Search for the cell housing the specified text and yield its [x, y] center coordinate. 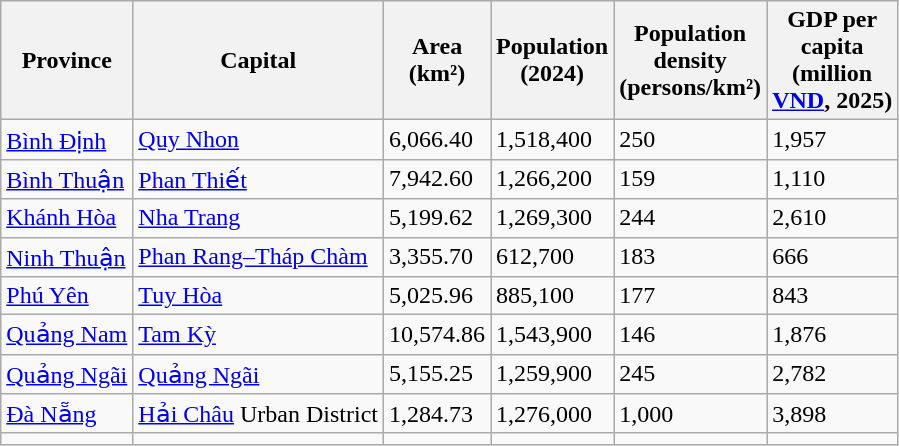
3,355.70 [438, 257]
1,259,900 [552, 374]
666 [832, 257]
1,000 [690, 414]
Province [67, 60]
Bình Thuận [67, 179]
Phan Thiết [258, 179]
885,100 [552, 296]
159 [690, 179]
GDP percapita(millionVND, 2025) [832, 60]
Khánh Hòa [67, 218]
6,066.40 [438, 140]
612,700 [552, 257]
3,898 [832, 414]
Ninh Thuận [67, 257]
2,610 [832, 218]
1,110 [832, 179]
Tuy Hòa [258, 296]
Quy Nhon [258, 140]
5,155.25 [438, 374]
10,574.86 [438, 335]
Đà Nẵng [67, 414]
7,942.60 [438, 179]
1,876 [832, 335]
Hải Châu Urban District [258, 414]
177 [690, 296]
Capital [258, 60]
Nha Trang [258, 218]
5,025.96 [438, 296]
Phú Yên [67, 296]
244 [690, 218]
1,284.73 [438, 414]
183 [690, 257]
Populationdensity(persons/km²) [690, 60]
843 [832, 296]
1,518,400 [552, 140]
5,199.62 [438, 218]
245 [690, 374]
Area(km²) [438, 60]
Population(2024) [552, 60]
1,269,300 [552, 218]
1,957 [832, 140]
1,266,200 [552, 179]
1,543,900 [552, 335]
146 [690, 335]
2,782 [832, 374]
Phan Rang–Tháp Chàm [258, 257]
Bình Định [67, 140]
250 [690, 140]
Tam Kỳ [258, 335]
Quảng Nam [67, 335]
1,276,000 [552, 414]
